Find where the given text appears and provide that cell's center as [X, Y] coordinate. 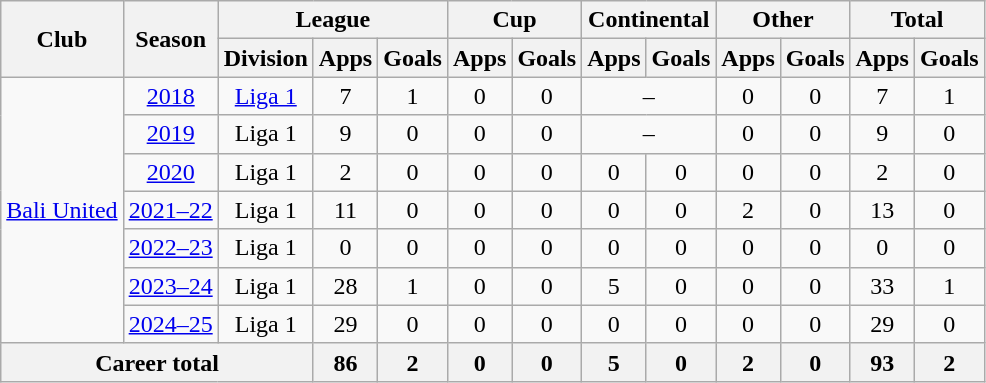
33 [882, 286]
93 [882, 362]
Division [266, 58]
2022–23 [170, 248]
86 [345, 362]
2020 [170, 172]
2023–24 [170, 286]
13 [882, 210]
2021–22 [170, 210]
Club [62, 39]
Cup [514, 20]
League [332, 20]
Other [783, 20]
2024–25 [170, 324]
Career total [158, 362]
28 [345, 286]
2018 [170, 96]
Bali United [62, 210]
Continental [649, 20]
Season [170, 39]
2019 [170, 134]
Total [917, 20]
11 [345, 210]
